Return [X, Y] of the center of cell containing provided text 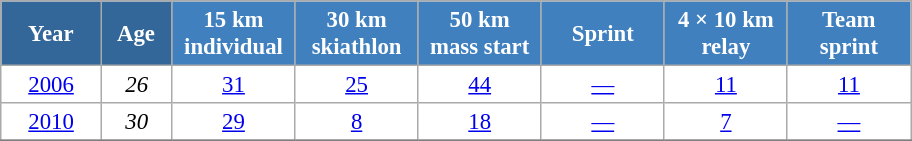
15 km individual [234, 34]
8 [356, 122]
30 km skiathlon [356, 34]
30 [136, 122]
2010 [52, 122]
Sprint [602, 34]
7 [726, 122]
25 [356, 85]
Team sprint [848, 34]
50 km mass start [480, 34]
4 × 10 km relay [726, 34]
18 [480, 122]
Year [52, 34]
29 [234, 122]
26 [136, 85]
2006 [52, 85]
31 [234, 85]
44 [480, 85]
Age [136, 34]
